Extract the [x, y] coordinate from the center of the cell holding the provided text.  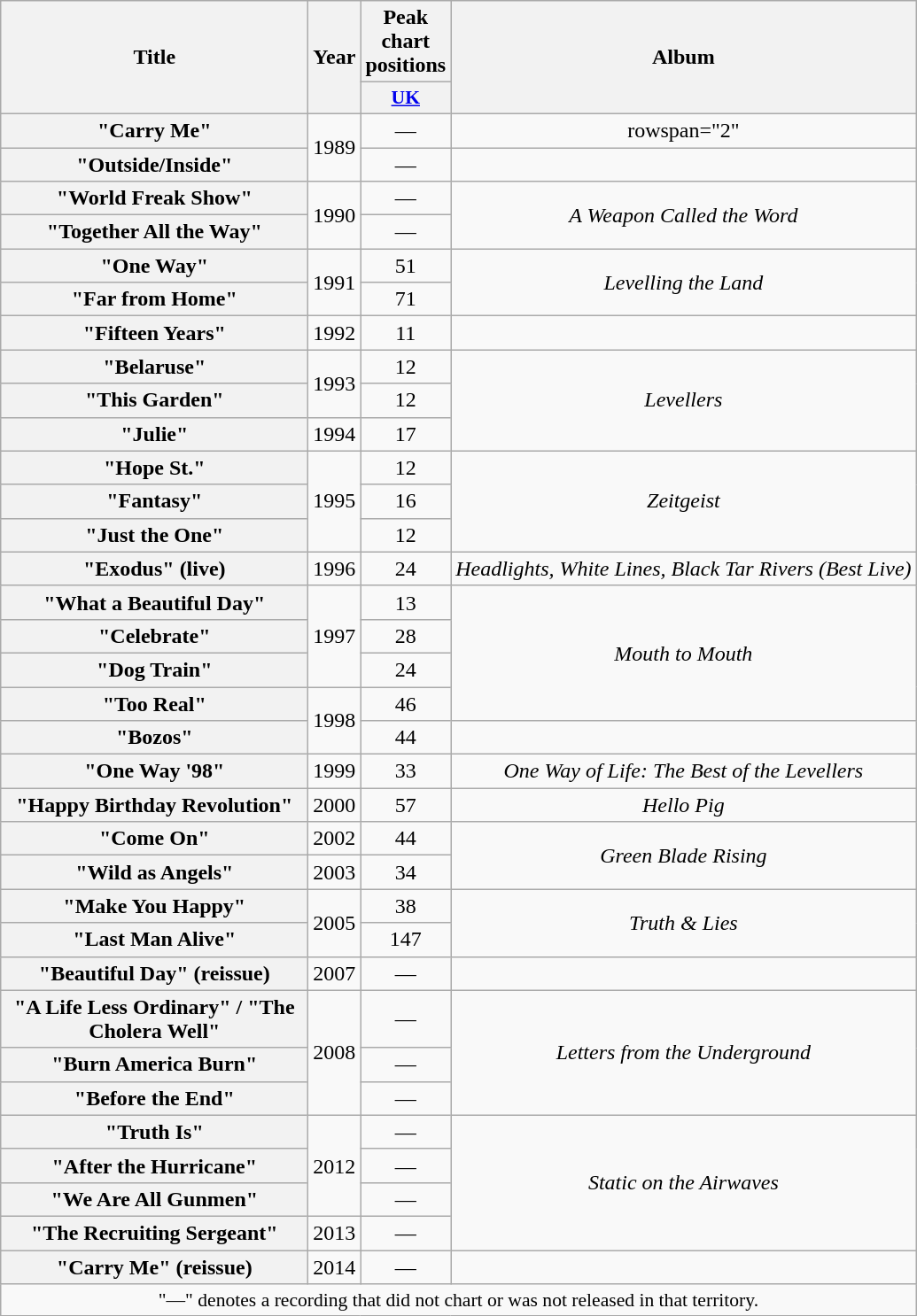
"World Freak Show" [154, 198]
"Celebrate" [154, 636]
"This Garden" [154, 400]
"Dog Train" [154, 670]
Static on the Airwaves [684, 1182]
"Beautiful Day" (reissue) [154, 973]
33 [406, 771]
"A Life Less Ordinary" / "The Cholera Well" [154, 1018]
28 [406, 636]
"Make You Happy" [154, 906]
1993 [335, 383]
One Way of Life: The Best of the Levellers [684, 771]
Album [684, 58]
1995 [335, 501]
2003 [335, 872]
1989 [335, 147]
"Carry Me" [154, 130]
2014 [335, 1267]
46 [406, 704]
"Fantasy" [154, 501]
Levellers [684, 400]
Mouth to Mouth [684, 653]
"After the Hurricane" [154, 1165]
"Before the End" [154, 1098]
51 [406, 266]
38 [406, 906]
Letters from the Underground [684, 1052]
"Bozos" [154, 738]
1996 [335, 569]
"Wild as Angels" [154, 872]
Title [154, 58]
13 [406, 602]
1992 [335, 333]
"Truth Is" [154, 1132]
34 [406, 872]
"Carry Me" (reissue) [154, 1267]
57 [406, 805]
"Last Man Alive" [154, 940]
"Far from Home" [154, 299]
1994 [335, 434]
71 [406, 299]
2007 [335, 973]
"Too Real" [154, 704]
"Outside/Inside" [154, 164]
"—" denotes a recording that did not chart or was not released in that territory. [459, 1300]
"Just the One" [154, 535]
A Weapon Called the Word [684, 215]
Year [335, 58]
2013 [335, 1233]
"Together All the Way" [154, 232]
11 [406, 333]
"We Are All Gunmen" [154, 1199]
"What a Beautiful Day" [154, 602]
"Burn America Burn" [154, 1064]
2005 [335, 923]
"Fifteen Years" [154, 333]
"The Recruiting Sergeant" [154, 1233]
UK [406, 98]
1998 [335, 721]
147 [406, 940]
2008 [335, 1052]
"Exodus" (live) [154, 569]
Truth & Lies [684, 923]
1991 [335, 283]
16 [406, 501]
"Come On" [154, 839]
1997 [335, 636]
Hello Pig [684, 805]
"Hope St." [154, 468]
"One Way '98" [154, 771]
rowspan="2" [684, 130]
"Julie" [154, 434]
17 [406, 434]
2002 [335, 839]
Zeitgeist [684, 501]
Levelling the Land [684, 283]
"Happy Birthday Revolution" [154, 805]
Peak chart positions [406, 42]
2000 [335, 805]
1999 [335, 771]
"Belaruse" [154, 367]
Headlights, White Lines, Black Tar Rivers (Best Live) [684, 569]
2012 [335, 1165]
1990 [335, 215]
"One Way" [154, 266]
Green Blade Rising [684, 855]
